Locate the cell with the specified text and output its (x, y) center coordinate. 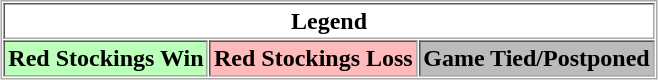
Red Stockings Win (106, 58)
Legend (329, 21)
Game Tied/Postponed (536, 58)
Red Stockings Loss (313, 58)
